Return the (X, Y) coordinate for the center point of the cell that contains the specified text.  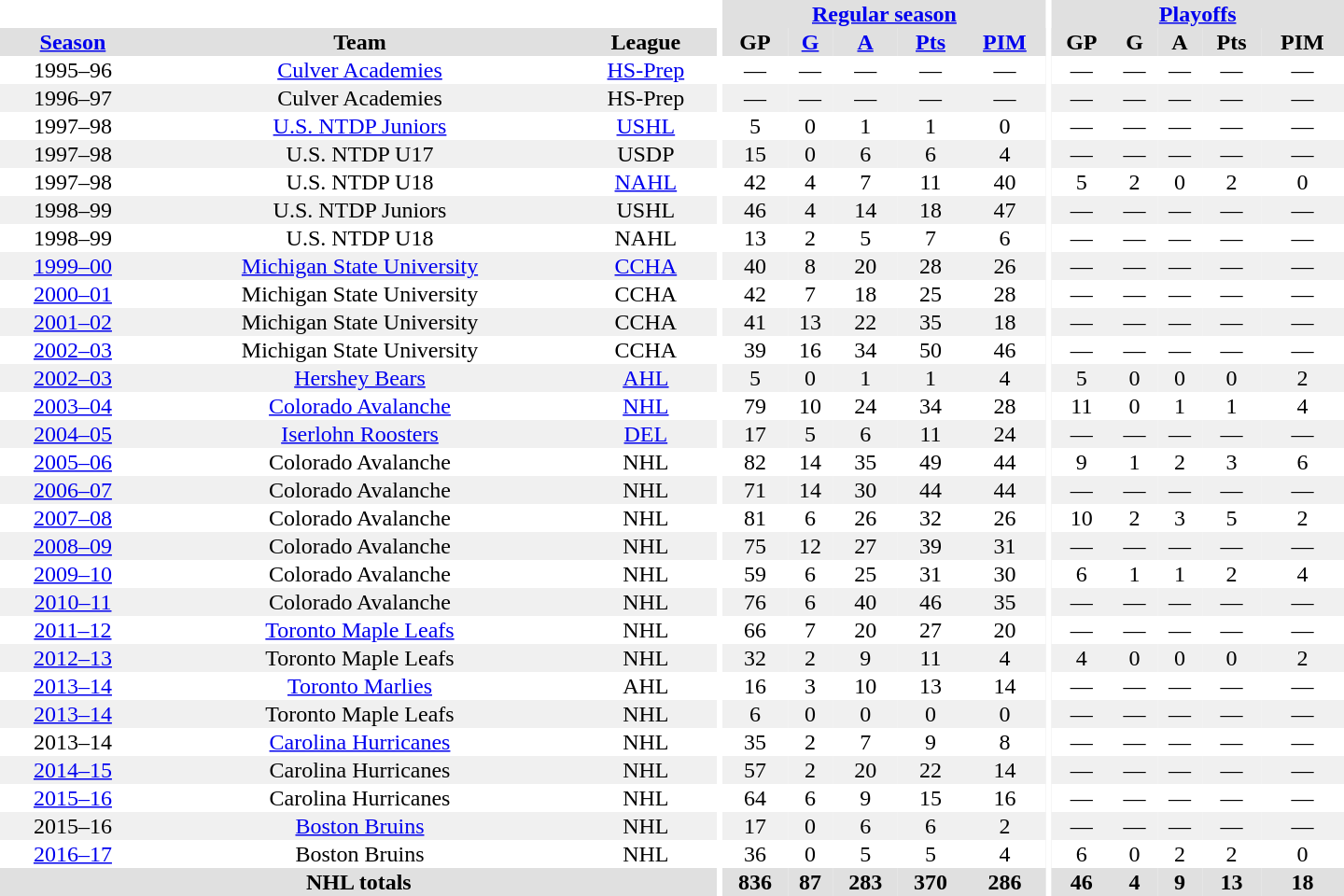
2008–09 (73, 546)
12 (810, 546)
2011–12 (73, 630)
47 (1004, 210)
286 (1004, 882)
2003–04 (73, 406)
50 (931, 350)
Season (73, 42)
71 (755, 490)
1999–00 (73, 266)
2005–06 (73, 462)
36 (755, 854)
2001–02 (73, 322)
836 (755, 882)
57 (755, 770)
2007–08 (73, 518)
79 (755, 406)
Hershey Bears (360, 378)
81 (755, 518)
DEL (646, 434)
2014–15 (73, 770)
370 (931, 882)
64 (755, 798)
82 (755, 462)
2006–07 (73, 490)
Regular season (885, 14)
1996–97 (73, 98)
2009–10 (73, 574)
USDP (646, 154)
League (646, 42)
Team (360, 42)
283 (865, 882)
2012–13 (73, 658)
41 (755, 322)
2010–11 (73, 602)
75 (755, 546)
Iserlohn Roosters (360, 434)
59 (755, 574)
U.S. NTDP U17 (360, 154)
2000–01 (73, 294)
2016–17 (73, 854)
2004–05 (73, 434)
49 (931, 462)
NHL totals (358, 882)
87 (810, 882)
1995–96 (73, 70)
76 (755, 602)
66 (755, 630)
Playoffs (1197, 14)
Toronto Marlies (360, 686)
